Locate the cell with the specified text and output its (x, y) center coordinate. 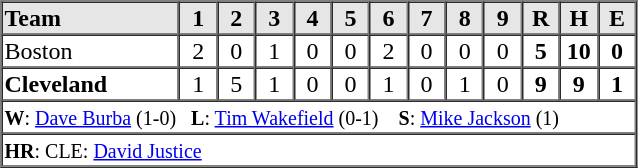
10 (579, 50)
Cleveland (91, 84)
4 (312, 18)
7 (427, 18)
H (579, 18)
3 (274, 18)
6 (388, 18)
Team (91, 18)
HR: CLE: David Justice (319, 150)
E (617, 18)
8 (465, 18)
R (541, 18)
W: Dave Burba (1-0) L: Tim Wakefield (0-1) S: Mike Jackson (1) (319, 116)
Boston (91, 50)
